For the text-containing cell, return its midpoint in (x, y) coordinate format. 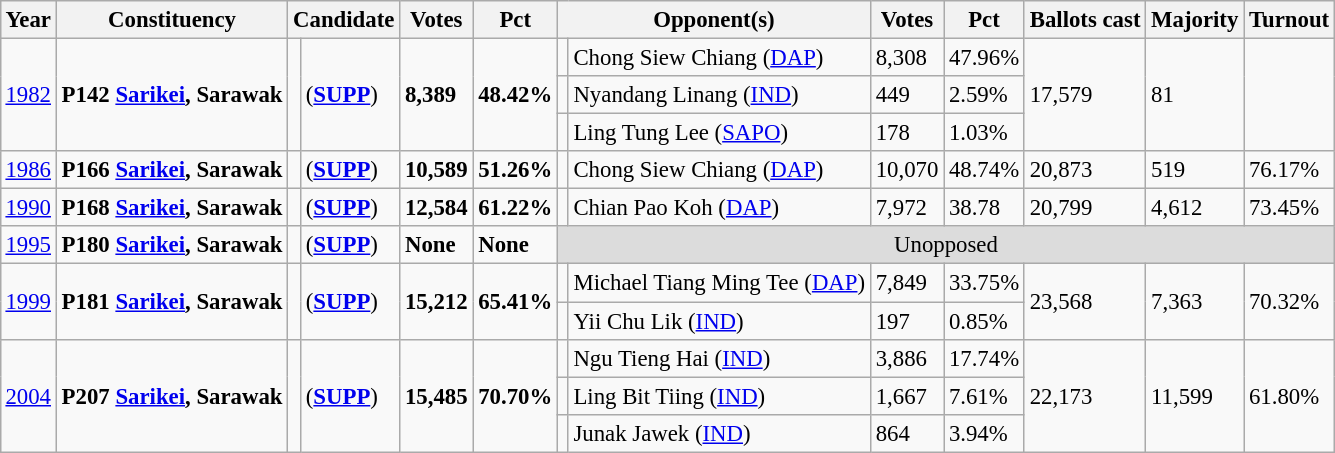
61.80% (1290, 396)
20,873 (1084, 170)
Michael Tiang Ming Tee (DAP) (719, 283)
Nyandang Linang (IND) (719, 95)
178 (906, 133)
3,886 (906, 358)
Candidate (344, 20)
17.74% (984, 358)
1995 (28, 245)
70.70% (516, 396)
519 (1195, 170)
17,579 (1084, 94)
P207 Sarikei, Sarawak (172, 396)
1.03% (984, 133)
P181 Sarikei, Sarawak (172, 302)
Junak Jawek (IND) (719, 433)
73.45% (1290, 208)
1990 (28, 208)
Year (28, 20)
Majority (1195, 20)
Ballots cast (1084, 20)
Yii Chu Lik (IND) (719, 321)
1,667 (906, 396)
7.61% (984, 396)
P168 Sarikei, Sarawak (172, 208)
20,799 (1084, 208)
Opponent(s) (714, 20)
4,612 (1195, 208)
70.32% (1290, 302)
11,599 (1195, 396)
1986 (28, 170)
7,849 (906, 283)
2004 (28, 396)
1982 (28, 94)
3.94% (984, 433)
10,070 (906, 170)
P180 Sarikei, Sarawak (172, 245)
197 (906, 321)
864 (906, 433)
Ngu Tieng Hai (IND) (719, 358)
65.41% (516, 302)
8,308 (906, 57)
7,972 (906, 208)
P166 Sarikei, Sarawak (172, 170)
Ling Bit Tiing (IND) (719, 396)
22,173 (1084, 396)
23,568 (1084, 302)
Chian Pao Koh (DAP) (719, 208)
Ling Tung Lee (SAPO) (719, 133)
10,589 (436, 170)
449 (906, 95)
12,584 (436, 208)
1999 (28, 302)
51.26% (516, 170)
15,485 (436, 396)
8,389 (436, 94)
61.22% (516, 208)
76.17% (1290, 170)
Constituency (172, 20)
15,212 (436, 302)
81 (1195, 94)
7,363 (1195, 302)
47.96% (984, 57)
Turnout (1290, 20)
33.75% (984, 283)
0.85% (984, 321)
Unopposed (946, 245)
2.59% (984, 95)
48.74% (984, 170)
P142 Sarikei, Sarawak (172, 94)
48.42% (516, 94)
38.78 (984, 208)
